Scan for the cell matching the given text and deliver its [X, Y] coordinate at center. 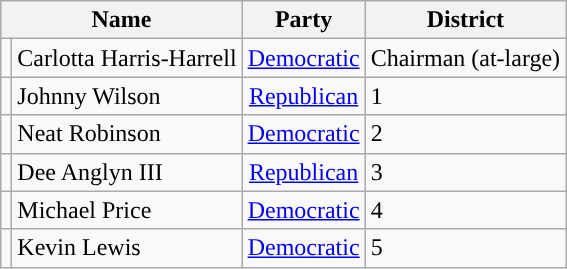
Carlotta Harris-Harrell [127, 58]
2 [466, 134]
4 [466, 210]
Name [122, 20]
Chairman (at-large) [466, 58]
Michael Price [127, 210]
Party [304, 20]
3 [466, 172]
5 [466, 248]
Kevin Lewis [127, 248]
District [466, 20]
1 [466, 96]
Neat Robinson [127, 134]
Johnny Wilson [127, 96]
Dee Anglyn III [127, 172]
